Output the (X, Y) coordinate of the center of the cell containing the given text.  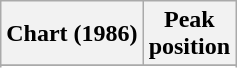
Chart (1986) (72, 34)
Peakposition (189, 34)
